Provide the (X, Y) coordinate of the cell's center where the given text is located.  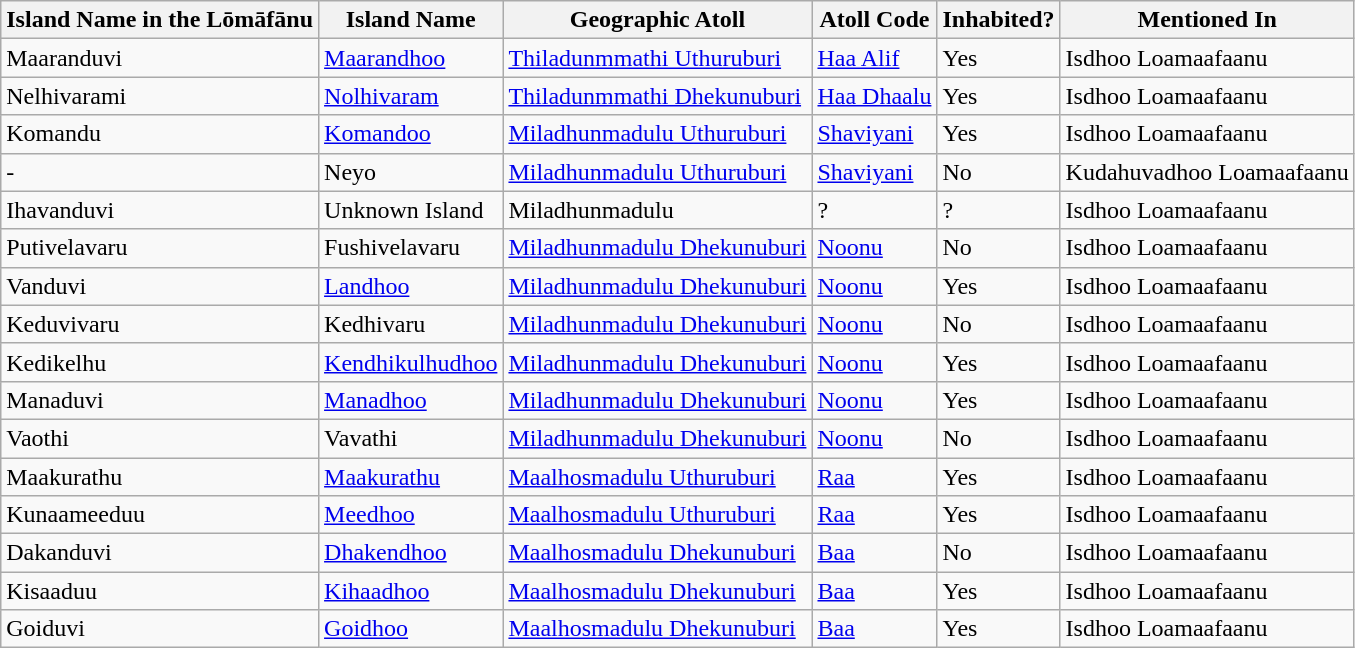
Kisaaduu (160, 591)
Putivelavaru (160, 248)
Kedhivaru (411, 324)
Thiladunmmathi Uthuruburi (658, 58)
Island Name in the Lōmāfānu (160, 20)
Nolhivaram (411, 96)
Geographic Atoll (658, 20)
Ihavanduvi (160, 210)
Inhabited? (998, 20)
Vavathi (411, 438)
Kedikelhu (160, 362)
Fushivelavaru (411, 248)
Goidhoo (411, 629)
Dakanduvi (160, 553)
- (160, 172)
Manaduvi (160, 400)
Miladhunmadulu (658, 210)
Atoll Code (874, 20)
Komandu (160, 134)
Unknown Island (411, 210)
Keduvivaru (160, 324)
Kihaadhoo (411, 591)
Landhoo (411, 286)
Meedhoo (411, 515)
Haa Dhaalu (874, 96)
Haa Alif (874, 58)
Mentioned In (1207, 20)
Maarandhoo (411, 58)
Nelhivarami (160, 96)
Kendhikulhudhoo (411, 362)
Manadhoo (411, 400)
Vanduvi (160, 286)
Vaothi (160, 438)
Kunaameeduu (160, 515)
Thiladunmmathi Dhekunuburi (658, 96)
Neyo (411, 172)
Island Name (411, 20)
Dhakendhoo (411, 553)
Maaranduvi (160, 58)
Komandoo (411, 134)
Goiduvi (160, 629)
Kudahuvadhoo Loamaafaanu (1207, 172)
